Determine the [X, Y] coordinate at the center of the cell enclosing the given text.  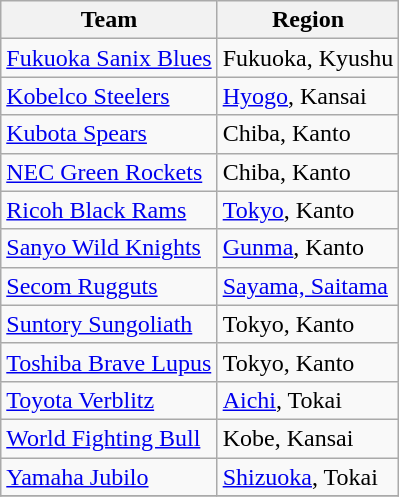
Region [308, 20]
Toshiba Brave Lupus [109, 362]
Sayama, Saitama [308, 286]
Kobelco Steelers [109, 96]
Yamaha Jubilo [109, 477]
Kubota Spears [109, 134]
Sanyo Wild Knights [109, 248]
Secom Rugguts [109, 286]
Ricoh Black Rams [109, 210]
Fukuoka, Kyushu [308, 58]
Fukuoka Sanix Blues [109, 58]
Shizuoka, Tokai [308, 477]
Aichi, Tokai [308, 400]
Team [109, 20]
Hyogo, Kansai [308, 96]
Suntory Sungoliath [109, 324]
World Fighting Bull [109, 438]
Toyota Verblitz [109, 400]
NEC Green Rockets [109, 172]
Gunma, Kanto [308, 248]
Kobe, Kansai [308, 438]
